Determine the (x, y) coordinate at the center of the cell enclosing the given text.  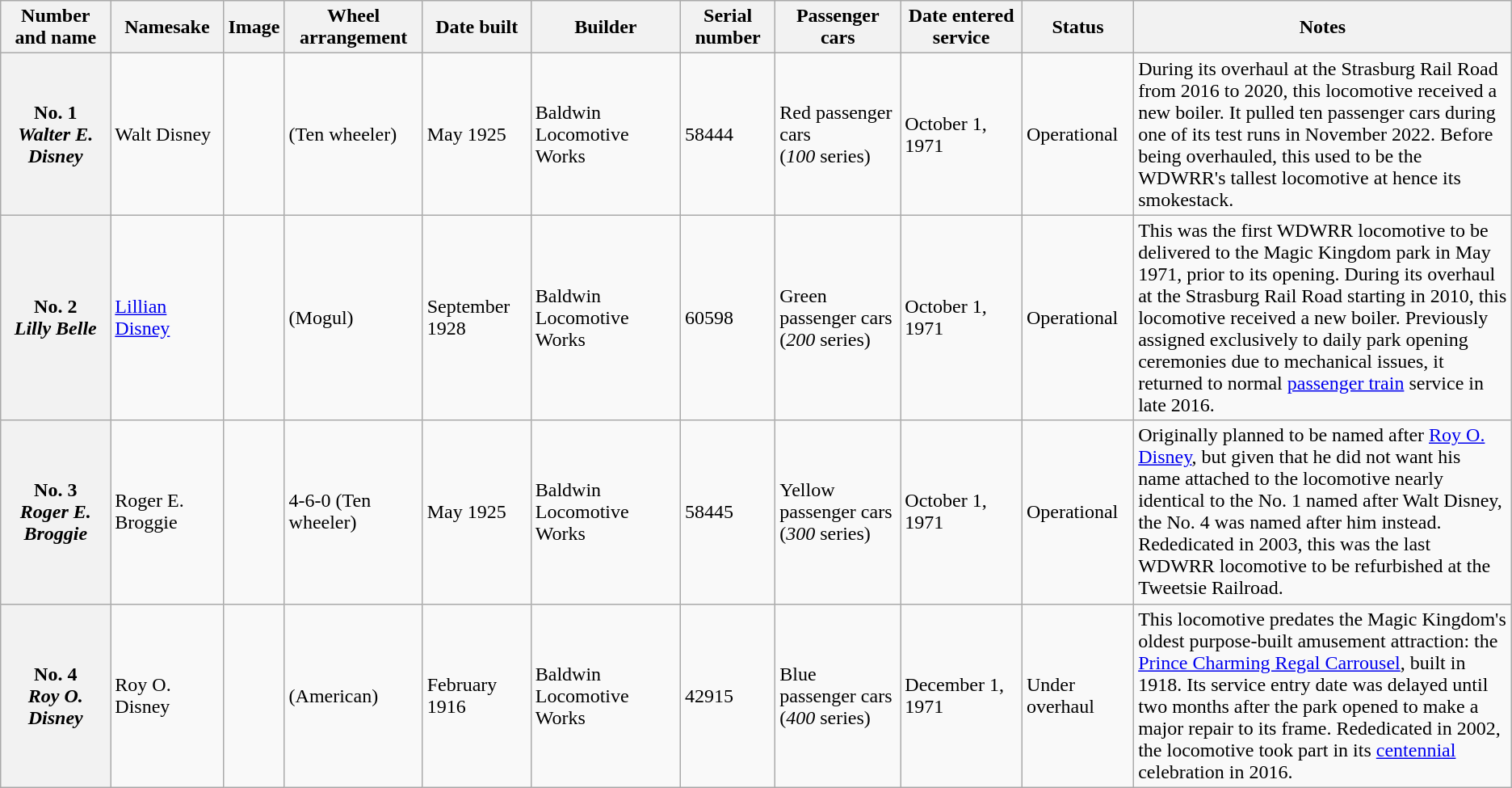
Yellow passenger cars(300 series) (838, 512)
Red passenger cars(100 series) (838, 134)
No. 4Roy O. Disney (56, 695)
December 1, 1971 (961, 695)
Number and name (56, 27)
Roger E. Broggie (167, 512)
42915 (727, 695)
(American) (354, 695)
Namesake (167, 27)
February 1916 (477, 695)
Builder (606, 27)
58445 (727, 512)
Image (254, 27)
Date entered service (961, 27)
Passenger cars (838, 27)
No. 2Lilly Belle (56, 318)
Serial number (727, 27)
Lillian Disney (167, 318)
No. 1Walter E. Disney (56, 134)
Date built (477, 27)
(Mogul) (354, 318)
Status (1077, 27)
(Ten wheeler) (354, 134)
Green passenger cars(200 series) (838, 318)
60598 (727, 318)
Notes (1323, 27)
58444 (727, 134)
Roy O. Disney (167, 695)
Walt Disney (167, 134)
No. 3Roger E. Broggie (56, 512)
Blue passenger cars(400 series) (838, 695)
Wheel arrangement (354, 27)
4-6-0 (Ten wheeler) (354, 512)
Under overhaul (1077, 695)
September 1928 (477, 318)
